Determine the (X, Y) coordinate at the center of the cell enclosing the given text.  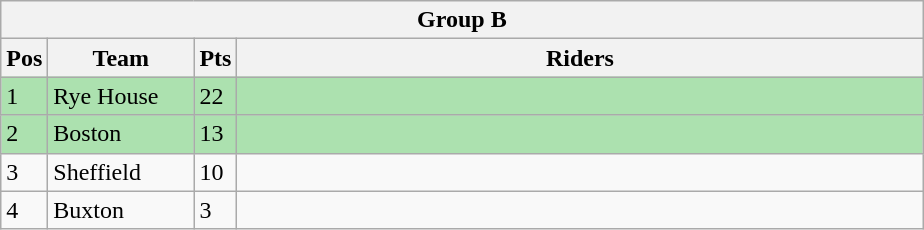
Boston (121, 134)
22 (216, 96)
Pos (24, 58)
13 (216, 134)
Pts (216, 58)
Team (121, 58)
Sheffield (121, 172)
1 (24, 96)
Riders (580, 58)
Rye House (121, 96)
10 (216, 172)
Group B (462, 20)
2 (24, 134)
Buxton (121, 210)
4 (24, 210)
